Detect which cell encompasses the target text, then output its [x, y] center coordinate. 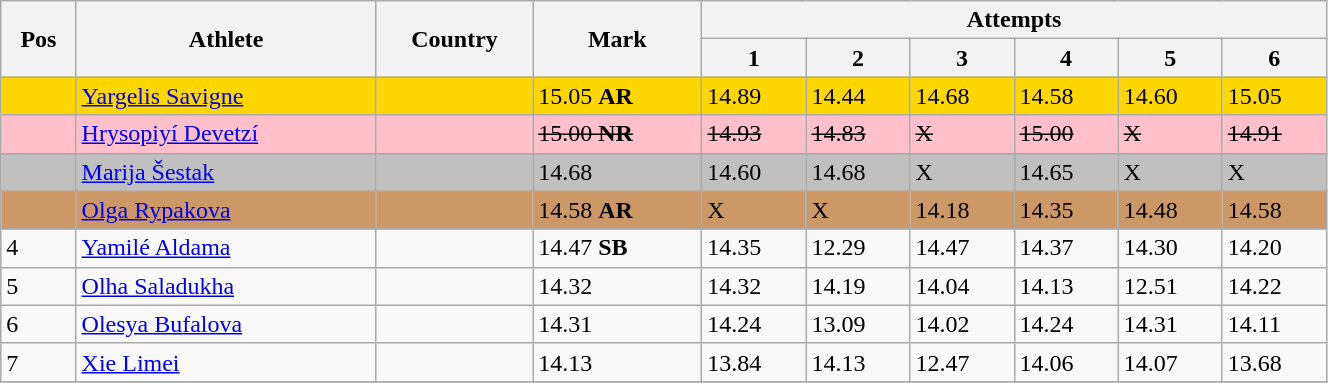
14.47 SB [618, 248]
14.47 [962, 248]
Yargelis Savigne [226, 96]
14.19 [858, 286]
14.58 AR [618, 210]
Olesya Bufalova [226, 324]
1 [754, 58]
3 [962, 58]
13.68 [1274, 362]
15.00 [1066, 134]
7 [38, 362]
Marija Šestak [226, 172]
14.30 [1170, 248]
14.93 [754, 134]
Athlete [226, 39]
14.20 [1274, 248]
14.83 [858, 134]
12.47 [962, 362]
15.05 [1274, 96]
Pos [38, 39]
12.29 [858, 248]
14.04 [962, 286]
14.37 [1066, 248]
14.07 [1170, 362]
14.44 [858, 96]
14.06 [1066, 362]
15.05 AR [618, 96]
14.11 [1274, 324]
14.02 [962, 324]
14.65 [1066, 172]
13.84 [754, 362]
12.51 [1170, 286]
Yamilé Aldama [226, 248]
14.22 [1274, 286]
Olga Rypakova [226, 210]
Attempts [1014, 20]
Mark [618, 39]
Hrysopiyí Devetzí [226, 134]
Xie Limei [226, 362]
14.18 [962, 210]
14.89 [754, 96]
Olha Saladukha [226, 286]
14.48 [1170, 210]
13.09 [858, 324]
15.00 NR [618, 134]
14.91 [1274, 134]
Country [454, 39]
2 [858, 58]
